Search for the cell housing the specified text and yield its (x, y) center coordinate. 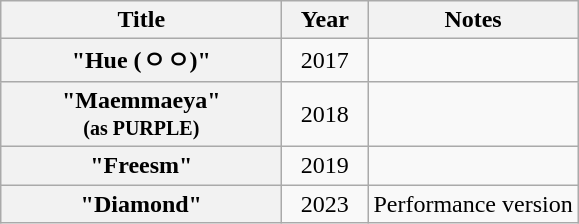
"Freesm" (142, 165)
"Diamond" (142, 203)
Notes (473, 20)
"Maemmaeya" (as PURPLE) (142, 114)
2023 (325, 203)
2018 (325, 114)
2019 (325, 165)
Year (325, 20)
2017 (325, 60)
Title (142, 20)
Performance version (473, 203)
"Hue (ㅇㅇ)" (142, 60)
